Provide the (x, y) coordinate of the cell's center where the given text is located.  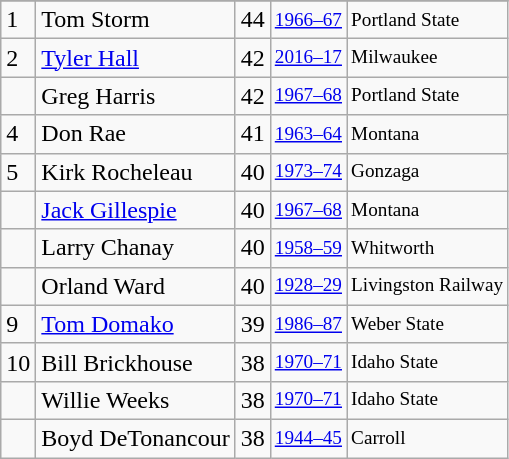
1973–74 (308, 172)
1966–67 (308, 20)
Greg Harris (136, 96)
5 (18, 172)
Boyd DeTonancour (136, 438)
Don Rae (136, 134)
1 (18, 20)
Larry Chanay (136, 248)
39 (252, 324)
Livingston Railway (428, 286)
1928–29 (308, 286)
Jack Gillespie (136, 210)
41 (252, 134)
Tyler Hall (136, 58)
Gonzaga (428, 172)
Tom Storm (136, 20)
1958–59 (308, 248)
Carroll (428, 438)
2 (18, 58)
Milwaukee (428, 58)
Bill Brickhouse (136, 362)
10 (18, 362)
44 (252, 20)
Willie Weeks (136, 400)
Whitworth (428, 248)
9 (18, 324)
1986–87 (308, 324)
Kirk Rocheleau (136, 172)
Orland Ward (136, 286)
Weber State (428, 324)
4 (18, 134)
Tom Domako (136, 324)
1944–45 (308, 438)
2016–17 (308, 58)
1963–64 (308, 134)
